Scan for the cell matching the given text and deliver its [X, Y] coordinate at center. 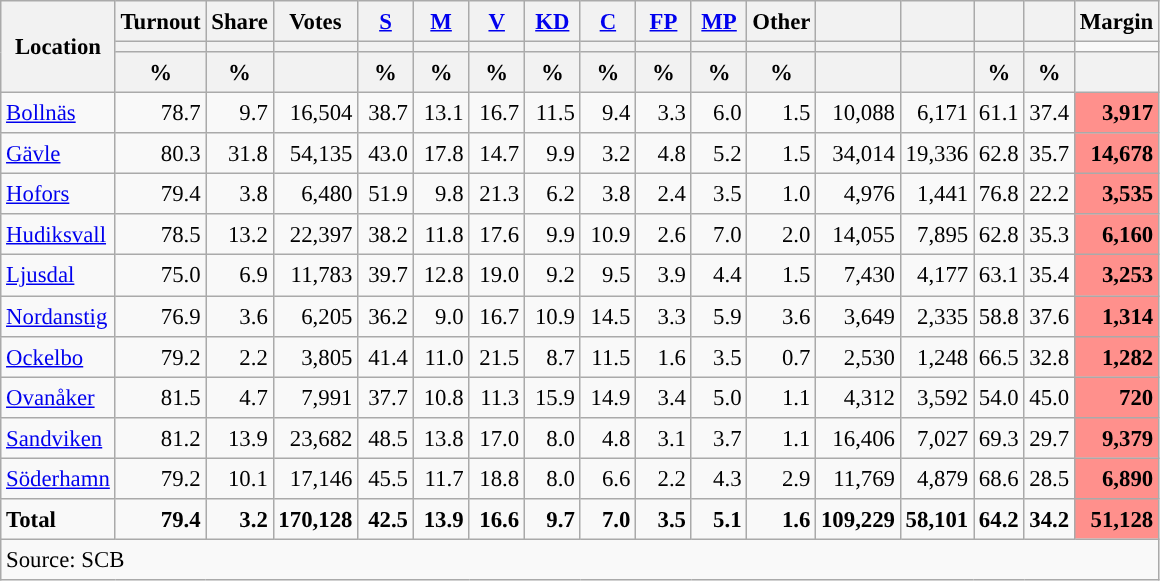
Turnout [160, 22]
6,160 [1116, 234]
28.5 [1049, 478]
6,890 [1116, 478]
17,146 [316, 478]
78.7 [160, 114]
6.0 [719, 114]
10.1 [240, 478]
3,253 [1116, 276]
3,805 [316, 356]
V [497, 22]
2.0 [782, 234]
5.9 [719, 316]
1,248 [936, 356]
6.6 [608, 478]
18.8 [497, 478]
16.6 [497, 520]
3.7 [719, 438]
14.7 [497, 154]
FP [664, 22]
3,917 [1116, 114]
1,314 [1116, 316]
17.6 [497, 234]
720 [1116, 398]
9.0 [441, 316]
5.1 [719, 520]
7,027 [936, 438]
7,430 [858, 276]
8.7 [552, 356]
11.7 [441, 478]
51.9 [386, 194]
21.3 [497, 194]
9,379 [1116, 438]
4,879 [936, 478]
32.8 [1049, 356]
4.7 [240, 398]
76.8 [999, 194]
Hofors [58, 194]
Gävle [58, 154]
KD [552, 22]
10.8 [441, 398]
1,441 [936, 194]
Other [782, 22]
17.8 [441, 154]
38.2 [386, 234]
Ljusdal [58, 276]
37.6 [1049, 316]
80.3 [160, 154]
35.3 [1049, 234]
11,783 [316, 276]
Ockelbo [58, 356]
16,504 [316, 114]
109,229 [858, 520]
MP [719, 22]
45.0 [1049, 398]
4.4 [719, 276]
0.7 [782, 356]
9.5 [608, 276]
5.2 [719, 154]
54,135 [316, 154]
39.7 [386, 276]
38.7 [386, 114]
3,592 [936, 398]
10,088 [858, 114]
Margin [1116, 22]
11.8 [441, 234]
76.9 [160, 316]
61.1 [999, 114]
78.5 [160, 234]
Söderhamn [58, 478]
7,895 [936, 234]
12.8 [441, 276]
Ovanåker [58, 398]
29.7 [1049, 438]
6.2 [552, 194]
37.7 [386, 398]
43.0 [386, 154]
75.0 [160, 276]
22.2 [1049, 194]
5.0 [719, 398]
1.0 [782, 194]
2,530 [858, 356]
2.9 [782, 478]
Nordanstig [58, 316]
9.8 [441, 194]
17.0 [497, 438]
51,128 [1116, 520]
16,406 [858, 438]
58,101 [936, 520]
Share [240, 22]
31.8 [240, 154]
3.1 [664, 438]
54.0 [999, 398]
4,976 [858, 194]
35.4 [1049, 276]
2.6 [664, 234]
45.5 [386, 478]
4.3 [719, 478]
6,480 [316, 194]
48.5 [386, 438]
Source: SCB [580, 560]
Sandviken [58, 438]
11.0 [441, 356]
Total [58, 520]
2.4 [664, 194]
14.9 [608, 398]
36.2 [386, 316]
Votes [316, 22]
7,991 [316, 398]
14,678 [1116, 154]
3,649 [858, 316]
34,014 [858, 154]
3.4 [664, 398]
68.6 [999, 478]
6.9 [240, 276]
19.0 [497, 276]
13.1 [441, 114]
Location [58, 47]
21.5 [497, 356]
3.9 [664, 276]
S [386, 22]
35.7 [1049, 154]
34.2 [1049, 520]
19,336 [936, 154]
37.4 [1049, 114]
4,312 [858, 398]
23,682 [316, 438]
1,282 [1116, 356]
81.2 [160, 438]
69.3 [999, 438]
4,177 [936, 276]
Bollnäs [58, 114]
2,335 [936, 316]
170,128 [316, 520]
C [608, 22]
81.5 [160, 398]
Hudiksvall [58, 234]
13.2 [240, 234]
9.4 [608, 114]
15.9 [552, 398]
13.8 [441, 438]
11.3 [497, 398]
9.2 [552, 276]
6,171 [936, 114]
22,397 [316, 234]
11,769 [858, 478]
63.1 [999, 276]
41.4 [386, 356]
64.2 [999, 520]
58.8 [999, 316]
14.5 [608, 316]
66.5 [999, 356]
42.5 [386, 520]
M [441, 22]
6,205 [316, 316]
14,055 [858, 234]
3,535 [1116, 194]
